Output the [X, Y] coordinate of the center of the cell containing the given text.  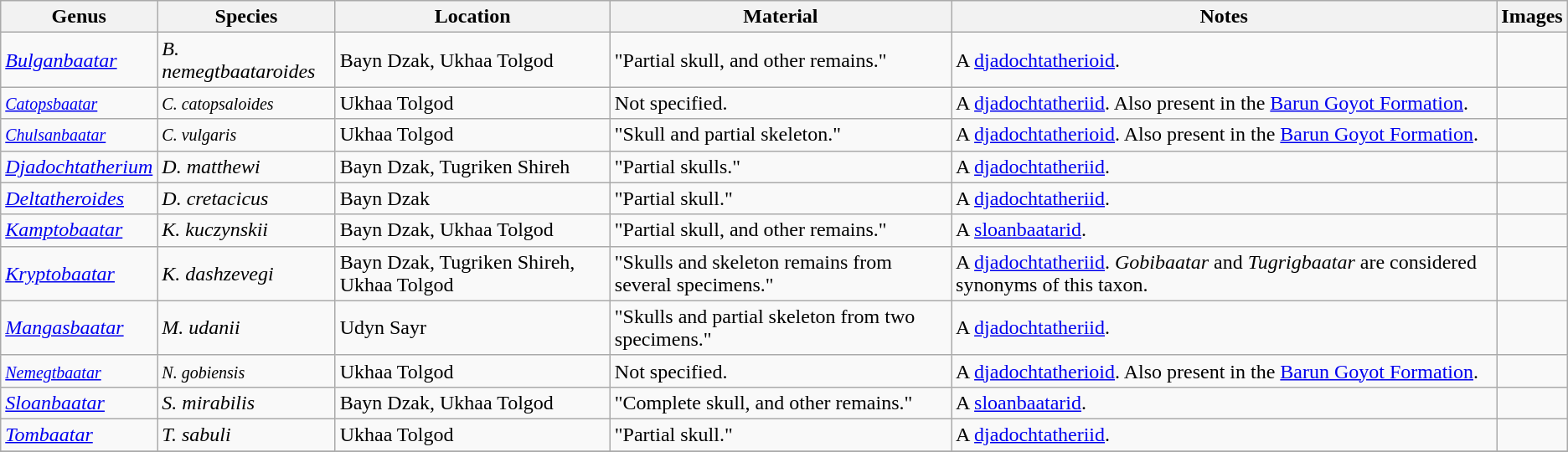
Sloanbaatar [79, 403]
Tombaatar [79, 434]
Genus [79, 17]
Nemegtbaatar [79, 371]
Deltatheroides [79, 198]
A djadochtatheriid. Also present in the Barun Goyot Formation. [1225, 103]
B. nemegtbaataroides [246, 60]
Catopsbaatar [79, 103]
A djadochtatheriid. Gobibaatar and Tugrigbaatar are considered synonyms of this taxon. [1225, 273]
Bayn Dzak, Tugriken Shireh, Ukhaa Tolgod [472, 273]
Mangasbaatar [79, 328]
Species [246, 17]
Udyn Sayr [472, 328]
S. mirabilis [246, 403]
Location [472, 17]
C. catopsaloides [246, 103]
Djadochtatherium [79, 167]
"Complete skull, and other remains." [781, 403]
Images [1532, 17]
"Partial skulls." [781, 167]
Chulsanbaatar [79, 135]
Kryptobaatar [79, 273]
"Skulls and skeleton remains from several specimens." [781, 273]
"Skull and partial skeleton." [781, 135]
M. udanii [246, 328]
K. kuczynskii [246, 230]
D. cretacicus [246, 198]
Material [781, 17]
T. sabuli [246, 434]
Bayn Dzak, Tugriken Shireh [472, 167]
N. gobiensis [246, 371]
A djadochtatherioid. [1225, 60]
C. vulgaris [246, 135]
Bayn Dzak [472, 198]
K. dashzevegi [246, 273]
Bulganbaatar [79, 60]
Kamptobaatar [79, 230]
D. matthewi [246, 167]
Notes [1225, 17]
"Skulls and partial skeleton from two specimens." [781, 328]
